Locate the cell with the specified text and output its [X, Y] center coordinate. 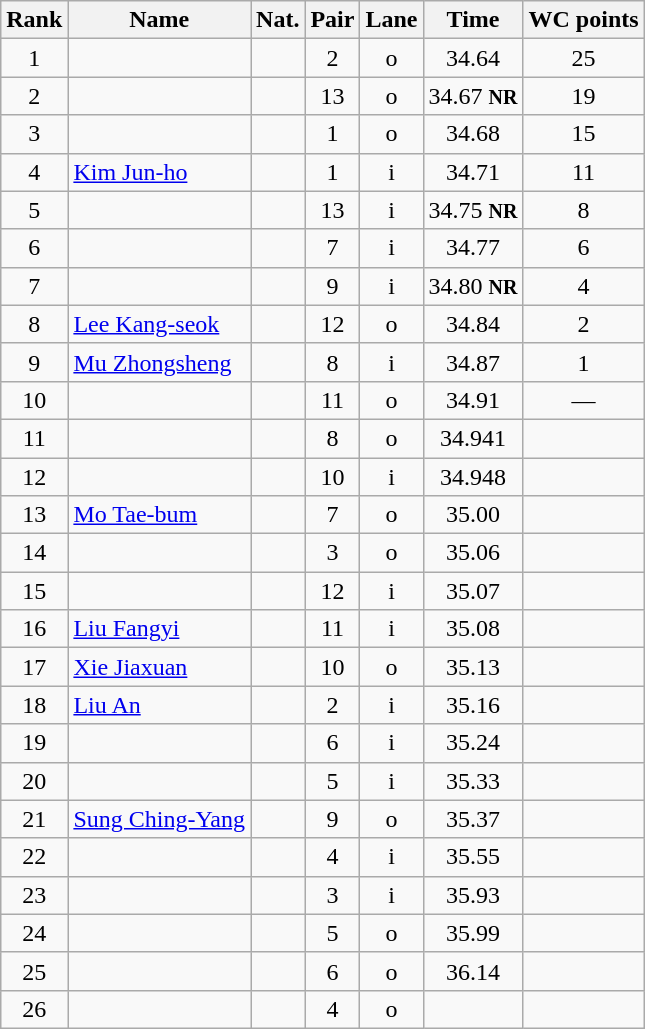
34.64 [473, 58]
34.71 [473, 172]
35.07 [473, 591]
34.80 NR [473, 286]
35.00 [473, 515]
34.75 NR [473, 210]
35.93 [473, 895]
34.87 [473, 362]
22 [34, 857]
Liu An [160, 705]
— [584, 400]
34.77 [473, 248]
Kim Jun-ho [160, 172]
34.68 [473, 134]
Name [160, 20]
Time [473, 20]
20 [34, 781]
Lane [392, 20]
34.84 [473, 324]
Mo Tae-bum [160, 515]
WC points [584, 20]
26 [34, 1009]
Pair [332, 20]
34.91 [473, 400]
17 [34, 667]
35.08 [473, 629]
35.99 [473, 933]
35.33 [473, 781]
36.14 [473, 971]
24 [34, 933]
Rank [34, 20]
35.24 [473, 743]
35.37 [473, 819]
16 [34, 629]
34.67 NR [473, 96]
18 [34, 705]
21 [34, 819]
35.16 [473, 705]
35.06 [473, 553]
14 [34, 553]
35.55 [473, 857]
23 [34, 895]
Xie Jiaxuan [160, 667]
Liu Fangyi [160, 629]
35.13 [473, 667]
34.948 [473, 477]
Mu Zhongsheng [160, 362]
Lee Kang-seok [160, 324]
Nat. [278, 20]
34.941 [473, 438]
Sung Ching-Yang [160, 819]
